Search for the cell housing the specified text and yield its (X, Y) center coordinate. 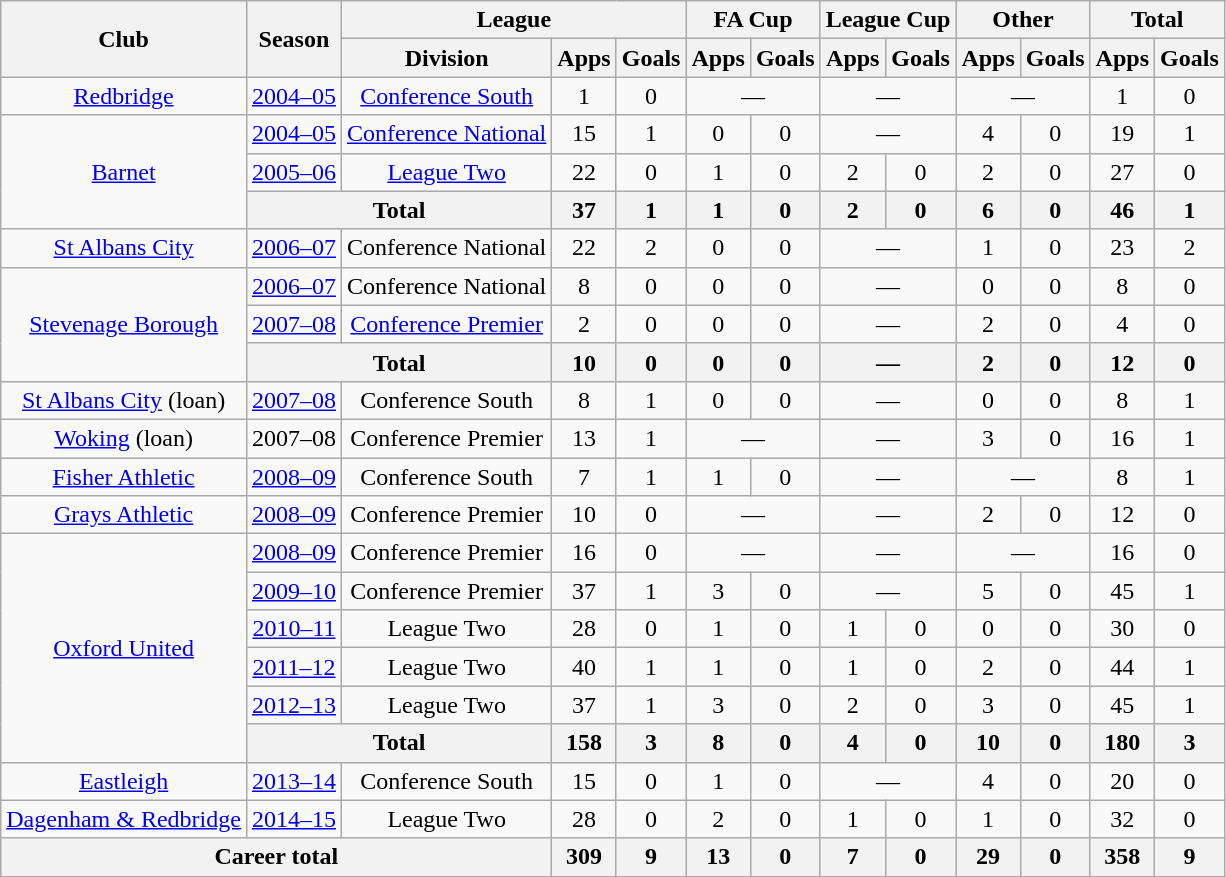
Career total (276, 857)
158 (584, 743)
Stevenage Borough (124, 324)
5 (988, 591)
Oxford United (124, 648)
League Cup (888, 20)
2011–12 (294, 667)
19 (1122, 134)
Division (446, 58)
2005–06 (294, 172)
20 (1122, 781)
6 (988, 210)
180 (1122, 743)
2012–13 (294, 705)
40 (584, 667)
23 (1122, 248)
League (513, 20)
2010–11 (294, 629)
2013–14 (294, 781)
St Albans City (loan) (124, 400)
Grays Athletic (124, 515)
44 (1122, 667)
Eastleigh (124, 781)
Redbridge (124, 96)
46 (1122, 210)
Fisher Athletic (124, 477)
Woking (loan) (124, 438)
Other (1023, 20)
2009–10 (294, 591)
27 (1122, 172)
29 (988, 857)
FA Cup (753, 20)
Club (124, 39)
St Albans City (124, 248)
358 (1122, 857)
Season (294, 39)
Barnet (124, 172)
Dagenham & Redbridge (124, 819)
309 (584, 857)
32 (1122, 819)
30 (1122, 629)
2014–15 (294, 819)
